For the text-containing cell, return its midpoint in (X, Y) coordinate format. 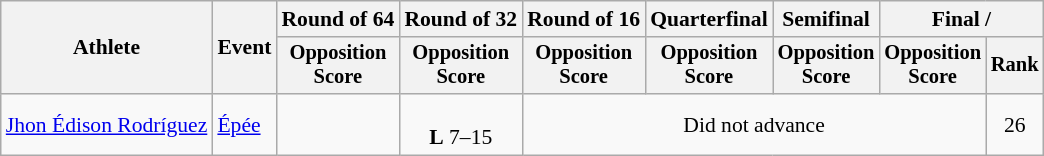
Round of 64 (338, 19)
Semifinal (826, 19)
Rank (1015, 66)
Final / (961, 19)
Round of 16 (584, 19)
Jhon Édison Rodríguez (107, 124)
Athlete (107, 48)
26 (1015, 124)
L 7–15 (460, 124)
Quarterfinal (709, 19)
Épée (244, 124)
Round of 32 (460, 19)
Did not advance (754, 124)
Event (244, 48)
